Output the [x, y] coordinate of the center of the cell containing the given text.  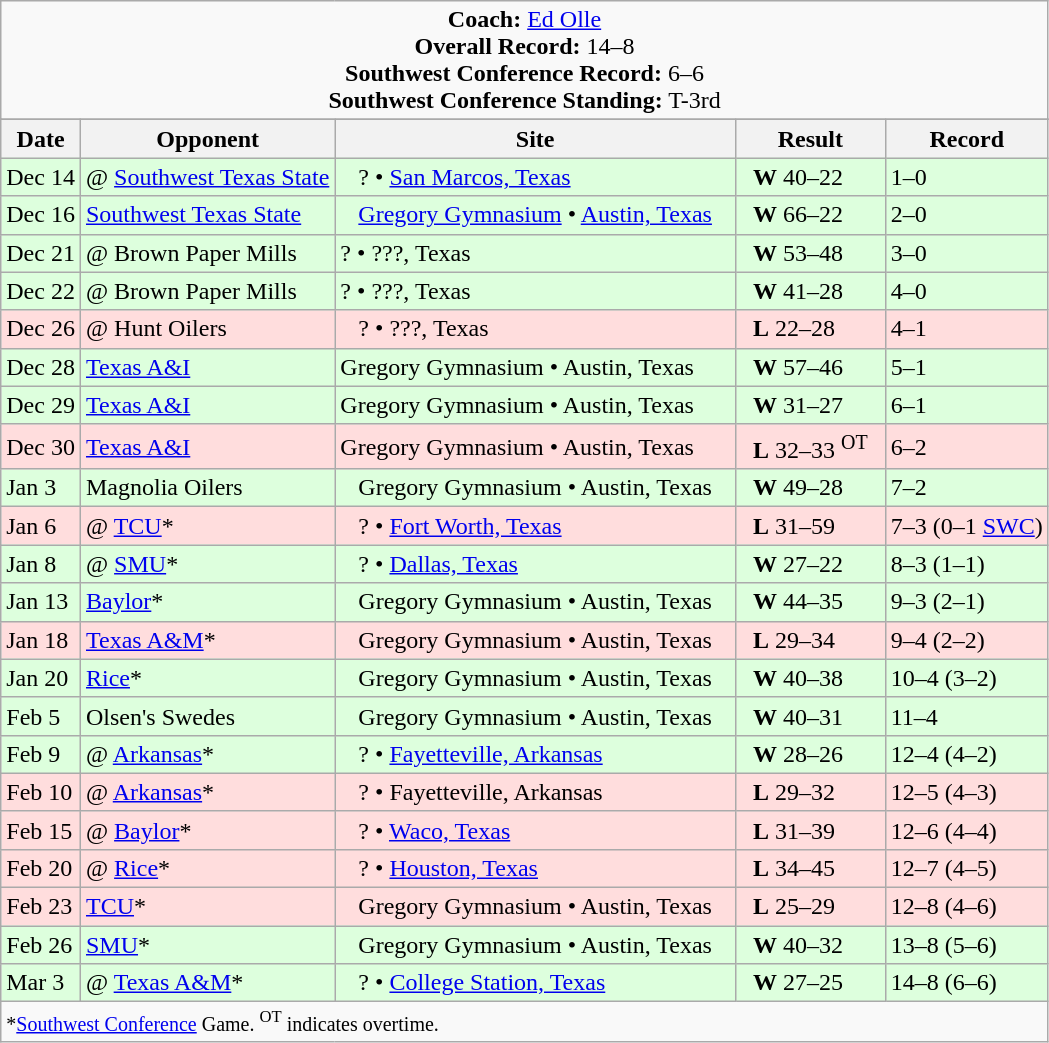
12–6 (4–4) [966, 830]
6–2 [966, 446]
6–1 [966, 405]
@ Texas A&M* [207, 983]
L 34–45 [810, 868]
Coach: Ed OlleOverall Record: 14–8Southwest Conference Record: 6–6Southwest Conference Standing: T-3rd [525, 60]
Feb 23 [41, 907]
Feb 20 [41, 868]
Opponent [207, 139]
@ Hunt Oilers [207, 329]
L 32–33 OT [810, 446]
L 22–28 [810, 329]
W 41–28 [810, 291]
W 28–26 [810, 754]
W 66–22 [810, 215]
@ Baylor* [207, 830]
W 40–38 [810, 678]
Result [810, 139]
Jan 18 [41, 640]
14–8 (6–6) [966, 983]
7–3 (0–1 SWC) [966, 526]
Dec 30 [41, 446]
11–4 [966, 716]
W 40–31 [810, 716]
W 27–25 [810, 983]
Feb 10 [41, 792]
L 31–59 [810, 526]
5–1 [966, 367]
Rice* [207, 678]
Feb 15 [41, 830]
7–2 [966, 488]
L 31–39 [810, 830]
W 57–46 [810, 367]
W 31–27 [810, 405]
Mar 3 [41, 983]
@ Rice* [207, 868]
L 29–34 [810, 640]
@ Southwest Texas State [207, 177]
? • Dallas, Texas [536, 564]
@ TCU* [207, 526]
8–3 (1–1) [966, 564]
Jan 13 [41, 602]
Dec 14 [41, 177]
W 40–22 [810, 177]
Dec 22 [41, 291]
TCU* [207, 907]
12–4 (4–2) [966, 754]
? • Fort Worth, Texas [536, 526]
Dec 21 [41, 253]
W 27–22 [810, 564]
Feb 9 [41, 754]
9–4 (2–2) [966, 640]
W 44–35 [810, 602]
L 29–32 [810, 792]
*Southwest Conference Game. OT indicates overtime. [525, 1022]
2–0 [966, 215]
9–3 (2–1) [966, 602]
Jan 3 [41, 488]
? • Waco, Texas [536, 830]
L 25–29 [810, 907]
Southwest Texas State [207, 215]
Feb 26 [41, 945]
Magnolia Oilers [207, 488]
3–0 [966, 253]
4–0 [966, 291]
1–0 [966, 177]
SMU* [207, 945]
13–8 (5–6) [966, 945]
Dec 29 [41, 405]
12–8 (4–6) [966, 907]
? • Houston, Texas [536, 868]
W 40–32 [810, 945]
Dec 26 [41, 329]
Baylor* [207, 602]
Jan 6 [41, 526]
Jan 20 [41, 678]
Site [536, 139]
? • College Station, Texas [536, 983]
12–7 (4–5) [966, 868]
Dec 28 [41, 367]
4–1 [966, 329]
Jan 8 [41, 564]
Dec 16 [41, 215]
10–4 (3–2) [966, 678]
? • San Marcos, Texas [536, 177]
Texas A&M* [207, 640]
Feb 5 [41, 716]
12–5 (4–3) [966, 792]
Olsen's Swedes [207, 716]
W 53–48 [810, 253]
Record [966, 139]
@ SMU* [207, 564]
Date [41, 139]
W 49–28 [810, 488]
